Provide the (x, y) coordinate of the cell's center where the given text is located.  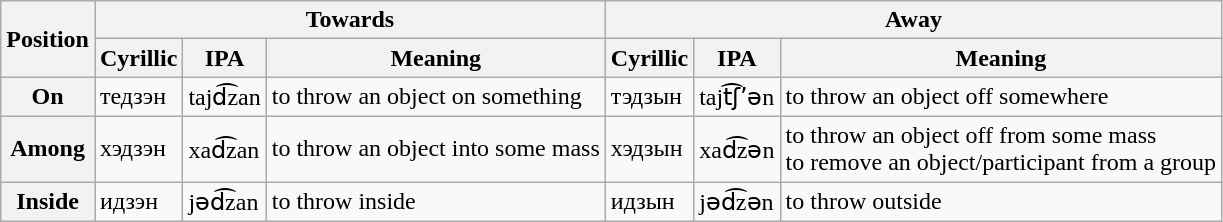
to throw an object off from some massto remove an object/participant from a group (1001, 148)
xad͡zan (224, 148)
to throw an object into some mass (436, 148)
to throw inside (436, 202)
идзын (649, 202)
тедзэн (138, 97)
tajt͡ʃʼən (737, 97)
xad͡zən (737, 148)
Towards (350, 20)
хэдзын (649, 148)
хэдзэн (138, 148)
Away (913, 20)
Position (48, 39)
Among (48, 148)
Inside (48, 202)
тэдзын (649, 97)
jəd͡zan (224, 202)
jəd͡zən (737, 202)
tajd͡zan (224, 97)
to throw an object on something (436, 97)
to throw an object off somewhere (1001, 97)
On (48, 97)
идзэн (138, 202)
to throw outside (1001, 202)
